Output the (x, y) coordinate of the center of the cell containing the given text.  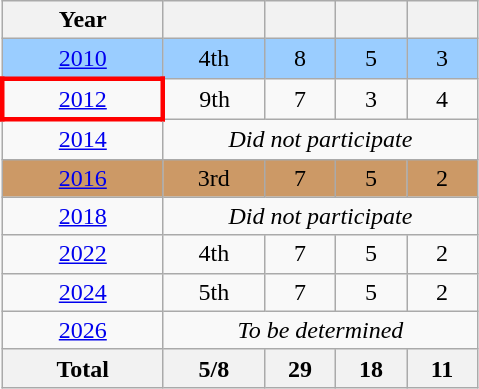
18 (370, 368)
4 (442, 98)
2014 (82, 139)
2026 (82, 330)
29 (300, 368)
9th (214, 98)
2022 (82, 254)
3rd (214, 178)
11 (442, 368)
2010 (82, 59)
5th (214, 292)
To be determined (320, 330)
5/8 (214, 368)
Year (82, 20)
2024 (82, 292)
2018 (82, 216)
2016 (82, 178)
Total (82, 368)
2012 (82, 98)
8 (300, 59)
